Find where the given text appears and provide that cell's center as (X, Y) coordinate. 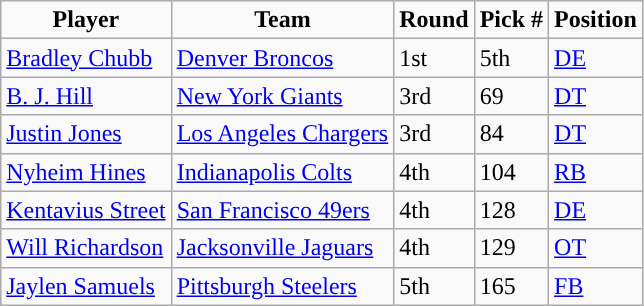
104 (511, 172)
Will Richardson (86, 248)
Los Angeles Chargers (282, 134)
San Francisco 49ers (282, 210)
OT (596, 248)
Jaylen Samuels (86, 286)
Nyheim Hines (86, 172)
Team (282, 20)
B. J. Hill (86, 96)
Bradley Chubb (86, 58)
84 (511, 134)
Jacksonville Jaguars (282, 248)
Round (434, 20)
129 (511, 248)
FB (596, 286)
RB (596, 172)
Pick # (511, 20)
Pittsburgh Steelers (282, 286)
69 (511, 96)
New York Giants (282, 96)
1st (434, 58)
Position (596, 20)
128 (511, 210)
165 (511, 286)
Denver Broncos (282, 58)
Justin Jones (86, 134)
Player (86, 20)
Indianapolis Colts (282, 172)
Kentavius Street (86, 210)
